Output the (X, Y) coordinate of the center of the cell containing the given text.  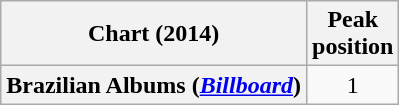
1 (353, 85)
Brazilian Albums (Billboard) (154, 85)
Peakposition (353, 34)
Chart (2014) (154, 34)
